Detect which cell encompasses the target text, then output its [X, Y] center coordinate. 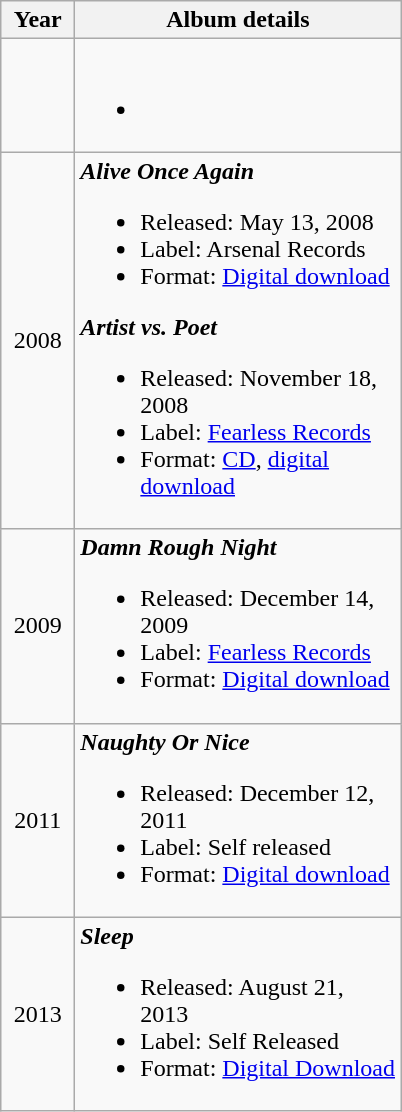
Year [38, 20]
Album details [238, 20]
2013 [38, 1014]
SleepReleased: August 21, 2013Label: Self ReleasedFormat: Digital Download [238, 1014]
2009 [38, 626]
2008 [38, 340]
Damn Rough NightReleased: December 14, 2009Label: Fearless RecordsFormat: Digital download [238, 626]
Naughty Or Nice Released: December 12, 2011Label: Self releasedFormat: Digital download [238, 820]
2011 [38, 820]
